Capture the cell that displays the provided text and extract its [X, Y] central coordinate. 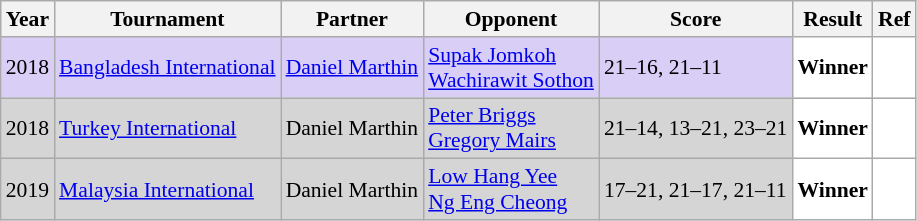
Year [28, 19]
21–14, 13–21, 23–21 [696, 128]
Partner [352, 19]
Turkey International [168, 128]
Low Hang Yee Ng Eng Cheong [511, 190]
Ref [894, 19]
2019 [28, 190]
Opponent [511, 19]
Tournament [168, 19]
Result [832, 19]
Peter Briggs Gregory Mairs [511, 128]
21–16, 21–11 [696, 68]
Bangladesh International [168, 68]
Malaysia International [168, 190]
Supak Jomkoh Wachirawit Sothon [511, 68]
17–21, 21–17, 21–11 [696, 190]
Score [696, 19]
